Find where the given text appears and provide that cell's center as [x, y] coordinate. 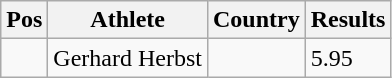
Results [348, 20]
Athlete [128, 20]
5.95 [348, 58]
Gerhard Herbst [128, 58]
Pos [24, 20]
Country [256, 20]
